For the text-containing cell, return its midpoint in (x, y) coordinate format. 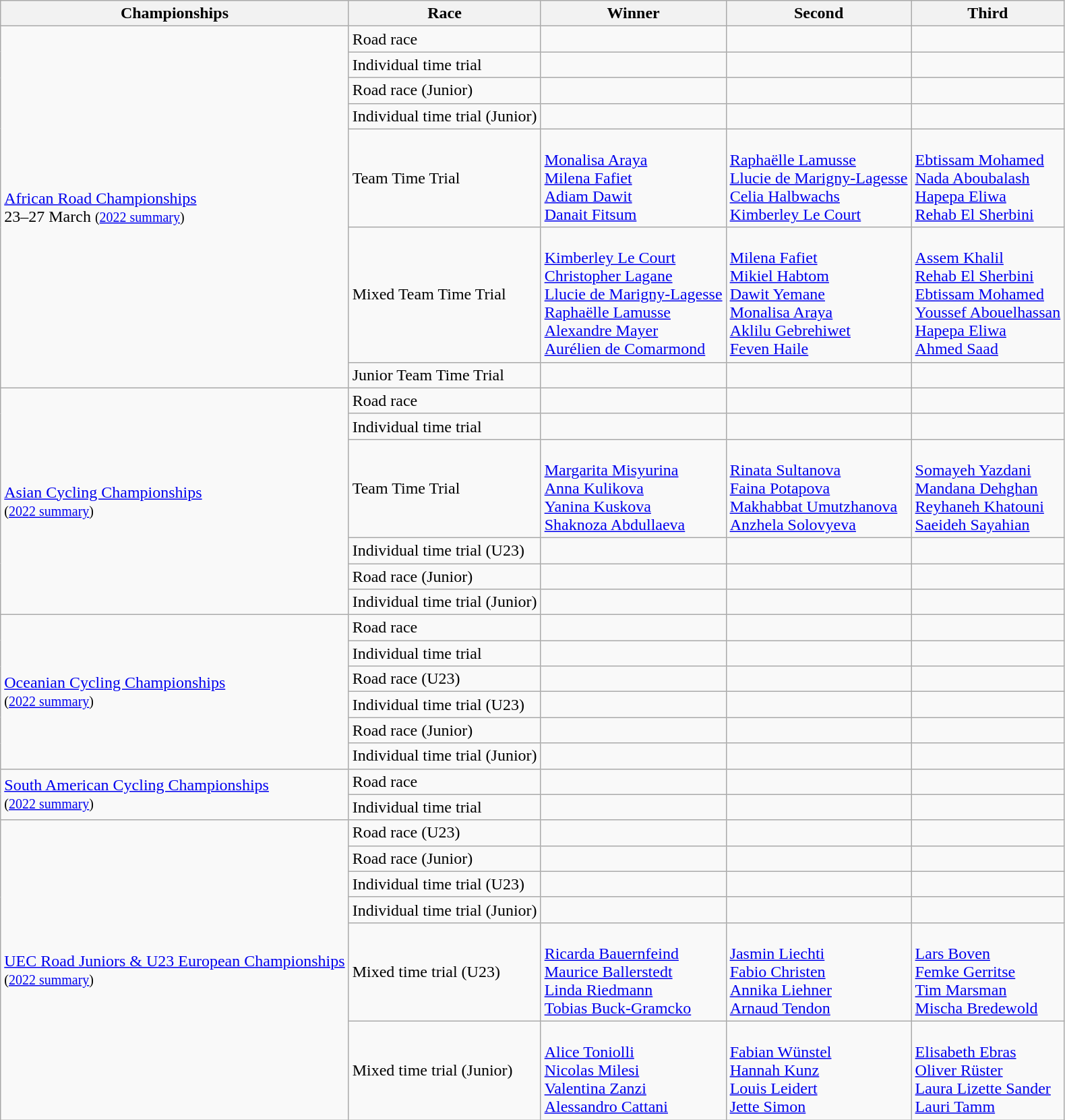
Ebtissam MohamedNada AboubalashHapepa EliwaRehab El Sherbini (988, 178)
Alice ToniolliNicolas MilesiValentina ZanziAlessandro Cattani (634, 1070)
Oceanian Cycling Championships (2022 summary) (175, 692)
Third (988, 13)
Race (445, 13)
Fabian WünstelHannah KunzLouis LeidertJette Simon (818, 1070)
Raphaëlle LamusseLlucie de Marigny-LagesseCelia HalbwachsKimberley Le Court (818, 178)
UEC Road Juniors & U23 European Championships (2022 summary) (175, 970)
Elisabeth EbrasOliver RüsterLaura Lizette SanderLauri Tamm (988, 1070)
Ricarda BauernfeindMaurice BallerstedtLinda RiedmannTobias Buck-Gramcko (634, 972)
Mixed time trial (Junior) (445, 1070)
Margarita MisyurinaAnna KulikovaYanina KuskovaShaknoza Abdullaeva (634, 488)
Rinata SultanovaFaina PotapovaMakhabbat UmutzhanovaAnzhela Solovyeva (818, 488)
South American Cycling Championships (2022 summary) (175, 794)
Second (818, 13)
Asian Cycling Championships (2022 summary) (175, 501)
Somayeh YazdaniMandana DehghanReyhaneh KhatouniSaeideh Sayahian (988, 488)
Monalisa ArayaMilena FafietAdiam DawitDanait Fitsum (634, 178)
Mixed Team Time Trial (445, 295)
Mixed time trial (U23) (445, 972)
African Road Championships 23–27 March (2022 summary) (175, 207)
Winner (634, 13)
Assem KhalilRehab El SherbiniEbtissam MohamedYoussef AbouelhassanHapepa EliwaAhmed Saad (988, 295)
Junior Team Time Trial (445, 375)
Jasmin LiechtiFabio ChristenAnnika LiehnerArnaud Tendon (818, 972)
Championships (175, 13)
Lars BovenFemke GerritseTim MarsmanMischa Bredewold (988, 972)
Kimberley Le CourtChristopher LaganeLlucie de Marigny-LagesseRaphaëlle LamusseAlexandre MayerAurélien de Comarmond (634, 295)
Milena FafietMikiel HabtomDawit YemaneMonalisa ArayaAklilu GebrehiwetFeven Haile (818, 295)
